Locate the cell with the specified text and output its [X, Y] center coordinate. 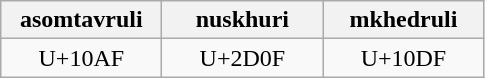
U+10DF [404, 58]
asomtavruli [82, 20]
nuskhuri [242, 20]
U+10AF [82, 58]
U+2D0F [242, 58]
mkhedruli [404, 20]
